Provide the (X, Y) coordinate of the cell's center where the given text is located.  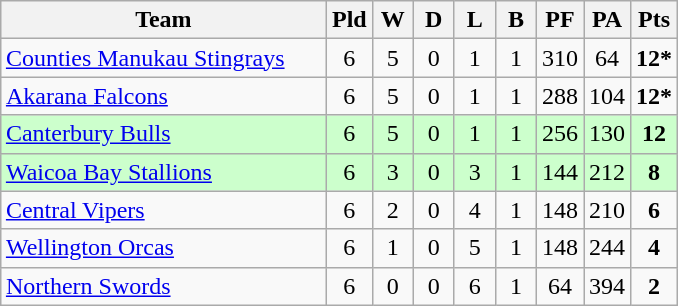
Pts (654, 20)
PA (608, 20)
D (434, 20)
Waicoa Bay Stallions (163, 172)
Counties Manukau Stingrays (163, 58)
Akarana Falcons (163, 96)
PF (560, 20)
Team (163, 20)
104 (608, 96)
310 (560, 58)
Northern Swords (163, 286)
394 (608, 286)
144 (560, 172)
Wellington Orcas (163, 248)
288 (560, 96)
B (516, 20)
Canterbury Bulls (163, 134)
210 (608, 210)
W (392, 20)
Pld (349, 20)
8 (654, 172)
Central Vipers (163, 210)
244 (608, 248)
L (474, 20)
256 (560, 134)
130 (608, 134)
212 (608, 172)
12 (654, 134)
